Locate the cell with the specified text and output its [X, Y] center coordinate. 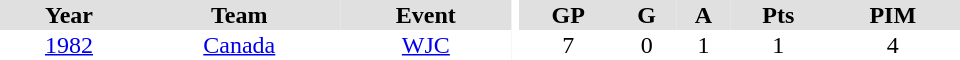
0 [646, 45]
GP [568, 15]
Year [69, 15]
Canada [240, 45]
Pts [778, 15]
A [704, 15]
PIM [893, 15]
1982 [69, 45]
4 [893, 45]
Team [240, 15]
7 [568, 45]
Event [426, 15]
G [646, 15]
WJC [426, 45]
